Pinpoint the cell where the given text exists, returning its (X, Y) midpoint coordinate. 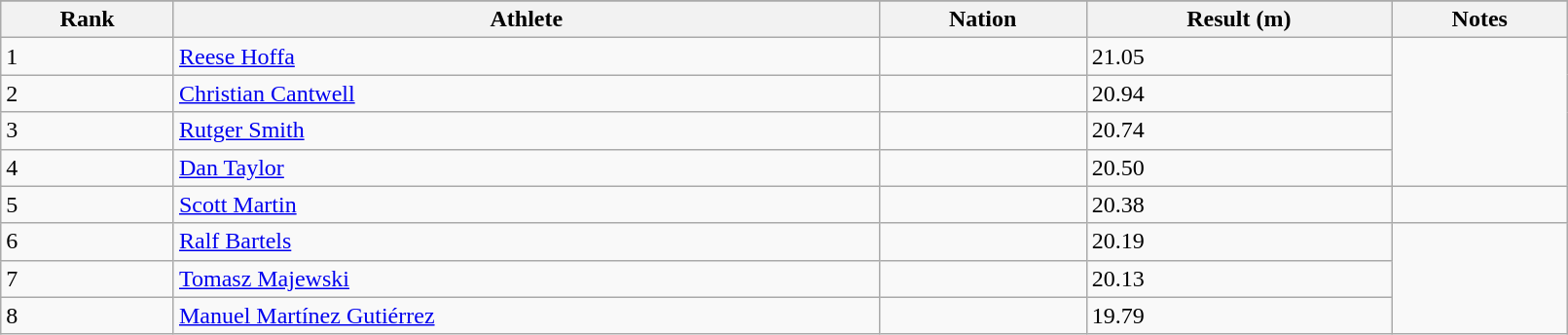
Notes (1479, 19)
Athlete (526, 19)
Rutger Smith (526, 130)
7 (88, 279)
20.38 (1239, 205)
Dan Taylor (526, 167)
8 (88, 316)
1 (88, 56)
Nation (983, 19)
5 (88, 205)
21.05 (1239, 56)
20.94 (1239, 93)
20.50 (1239, 167)
4 (88, 167)
6 (88, 242)
Reese Hoffa (526, 56)
19.79 (1239, 316)
20.74 (1239, 130)
3 (88, 130)
Rank (88, 19)
Scott Martin (526, 205)
2 (88, 93)
Christian Cantwell (526, 93)
Tomasz Majewski (526, 279)
Result (m) (1239, 19)
20.19 (1239, 242)
Ralf Bartels (526, 242)
20.13 (1239, 279)
Manuel Martínez Gutiérrez (526, 316)
